Provide the [X, Y] coordinate of the cell's center where the given text is located.  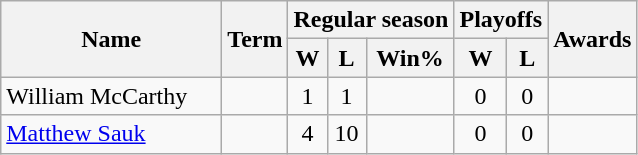
Term [255, 39]
Regular season [371, 20]
William McCarthy [112, 96]
Name [112, 39]
4 [308, 134]
Win% [410, 58]
Playoffs [501, 20]
Awards [592, 39]
Matthew Sauk [112, 134]
10 [346, 134]
